Detect which cell encompasses the target text, then output its [x, y] center coordinate. 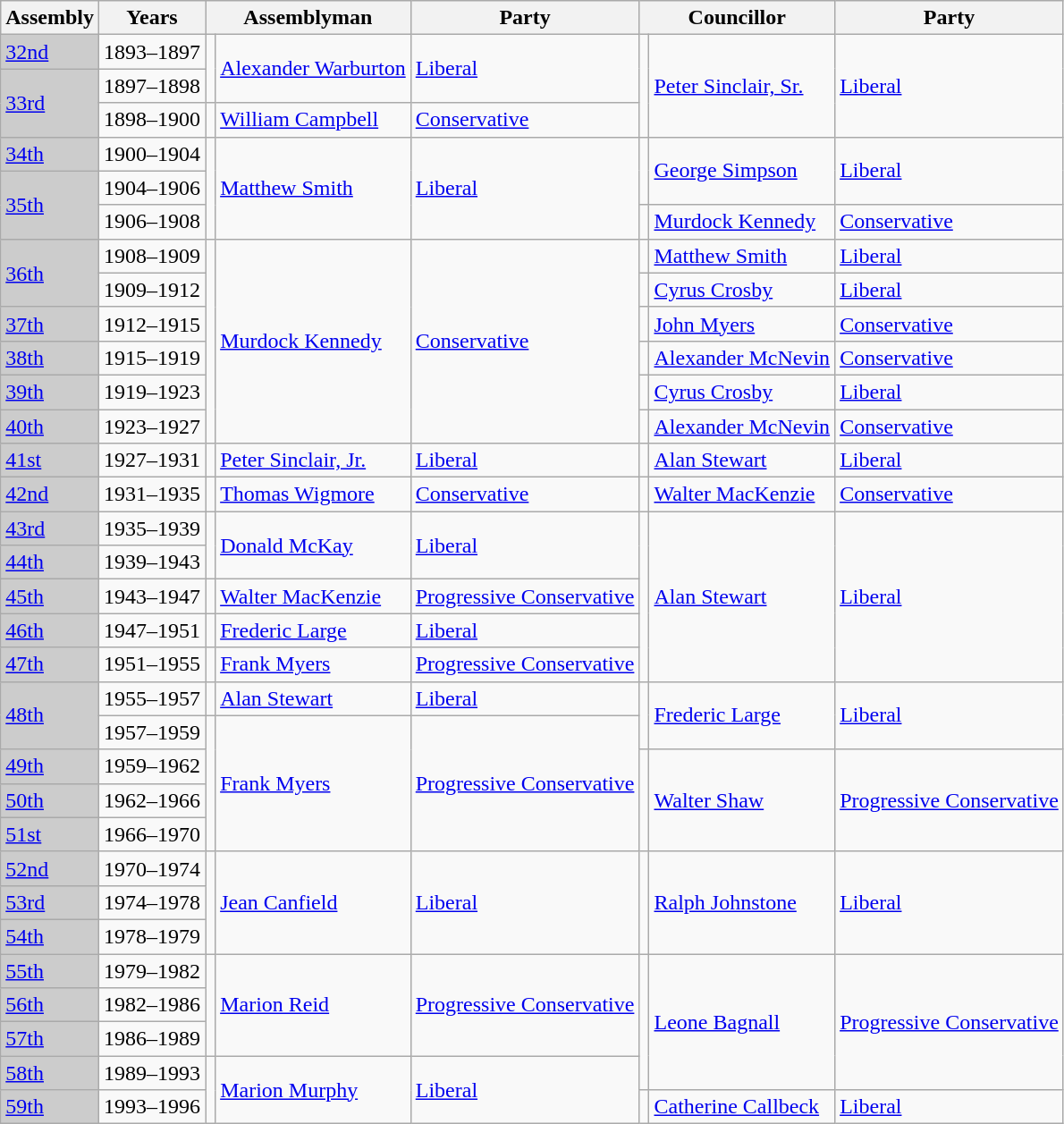
1898–1900 [152, 120]
51st [50, 834]
Alexander Warburton [313, 69]
38th [50, 358]
Thomas Wigmore [313, 494]
Jean Canfield [313, 902]
1906–1908 [152, 222]
Ralph Johnstone [742, 902]
1978–1979 [152, 936]
1939–1943 [152, 562]
1931–1935 [152, 494]
Peter Sinclair, Jr. [313, 461]
43rd [50, 528]
1979–1982 [152, 970]
48th [50, 715]
1893–1897 [152, 52]
33rd [50, 103]
45th [50, 596]
1927–1931 [152, 461]
1955–1957 [152, 698]
40th [50, 427]
1959–1962 [152, 766]
1909–1912 [152, 290]
1970–1974 [152, 868]
1935–1939 [152, 528]
1993–1996 [152, 1107]
John Myers [742, 324]
42nd [50, 494]
1904–1906 [152, 188]
Marion Murphy [313, 1090]
George Simpson [742, 171]
58th [50, 1073]
Leone Bagnall [742, 1021]
57th [50, 1039]
34th [50, 154]
46th [50, 630]
44th [50, 562]
1982–1986 [152, 1005]
1912–1915 [152, 324]
Peter Sinclair, Sr. [742, 86]
1986–1989 [152, 1039]
Assembly [50, 18]
41st [50, 461]
47th [50, 664]
56th [50, 1005]
1897–1898 [152, 86]
1962–1966 [152, 800]
39th [50, 392]
35th [50, 205]
1923–1927 [152, 427]
Councillor [737, 18]
1947–1951 [152, 630]
1908–1909 [152, 256]
William Campbell [313, 120]
1943–1947 [152, 596]
Walter Shaw [742, 800]
55th [50, 970]
50th [50, 800]
1951–1955 [152, 664]
59th [50, 1107]
1957–1959 [152, 732]
53rd [50, 902]
1966–1970 [152, 834]
Catherine Callbeck [742, 1107]
Years [152, 18]
1919–1923 [152, 392]
Donald McKay [313, 545]
1900–1904 [152, 154]
37th [50, 324]
54th [50, 936]
Assemblyman [308, 18]
1974–1978 [152, 902]
52nd [50, 868]
49th [50, 766]
Marion Reid [313, 1004]
1989–1993 [152, 1073]
36th [50, 273]
32nd [50, 52]
1915–1919 [152, 358]
